Detect which cell encompasses the target text, then output its [X, Y] center coordinate. 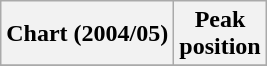
Peakposition [220, 34]
Chart (2004/05) [88, 34]
